Determine the (X, Y) coordinate at the center of the cell enclosing the given text.  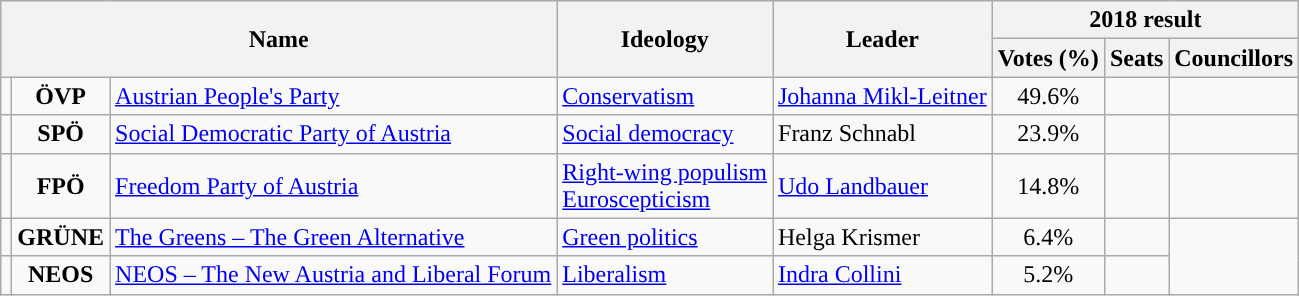
2018 result (1145, 20)
Councillors (1234, 58)
Leader (882, 39)
5.2% (1048, 275)
Austrian People's Party (334, 96)
Johanna Mikl-Leitner (882, 96)
SPÖ (61, 134)
ÖVP (61, 96)
Right-wing populismEuroscepticism (665, 186)
14.8% (1048, 186)
6.4% (1048, 237)
Green politics (665, 237)
49.6% (1048, 96)
Freedom Party of Austria (334, 186)
GRÜNE (61, 237)
Indra Collini (882, 275)
Helga Krismer (882, 237)
Ideology (665, 39)
Liberalism (665, 275)
Votes (%) (1048, 58)
Seats (1136, 58)
Conservatism (665, 96)
NEOS (61, 275)
Franz Schnabl (882, 134)
The Greens – The Green Alternative (334, 237)
FPÖ (61, 186)
Social democracy (665, 134)
Udo Landbauer (882, 186)
NEOS – The New Austria and Liberal Forum (334, 275)
Social Democratic Party of Austria (334, 134)
Name (279, 39)
23.9% (1048, 134)
